Locate the cell with the specified text and output its (X, Y) center coordinate. 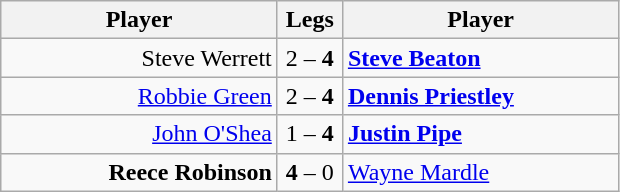
Legs (310, 20)
Dennis Priestley (480, 96)
4 – 0 (310, 172)
Reece Robinson (140, 172)
Steve Werrett (140, 58)
Steve Beaton (480, 58)
Wayne Mardle (480, 172)
1 – 4 (310, 134)
Justin Pipe (480, 134)
John O'Shea (140, 134)
Robbie Green (140, 96)
